Detect which cell encompasses the target text, then output its (x, y) center coordinate. 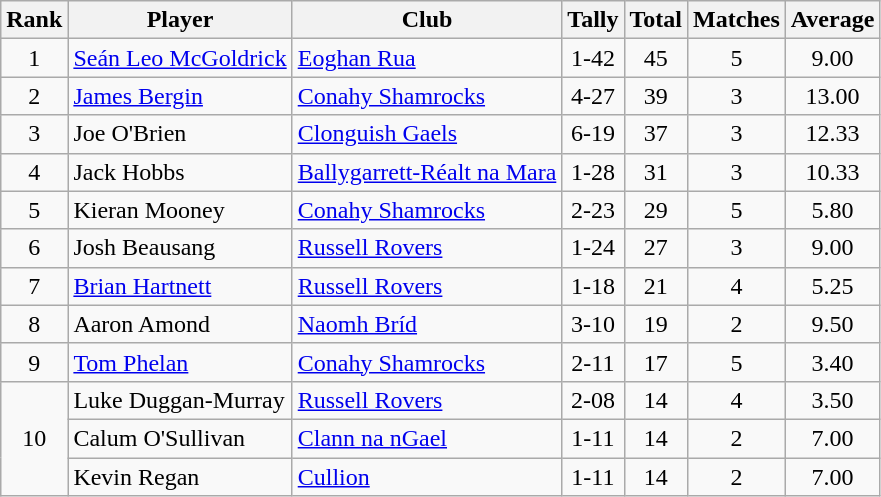
19 (656, 324)
3-10 (593, 324)
12.33 (832, 134)
1-18 (593, 286)
Tally (593, 20)
13.00 (832, 96)
Calum O'Sullivan (180, 438)
Club (427, 20)
1-28 (593, 172)
1-24 (593, 248)
27 (656, 248)
1-42 (593, 58)
2-23 (593, 210)
Seán Leo McGoldrick (180, 58)
45 (656, 58)
Naomh Bríd (427, 324)
31 (656, 172)
5.80 (832, 210)
21 (656, 286)
Kevin Regan (180, 477)
Rank (34, 20)
8 (34, 324)
Kieran Mooney (180, 210)
Clann na nGael (427, 438)
2-11 (593, 362)
3.40 (832, 362)
10 (34, 438)
Player (180, 20)
7 (34, 286)
1 (34, 58)
Aaron Amond (180, 324)
5.25 (832, 286)
Luke Duggan-Murray (180, 400)
29 (656, 210)
Clonguish Gaels (427, 134)
2-08 (593, 400)
Ballygarrett-Réalt na Mara (427, 172)
Matches (737, 20)
37 (656, 134)
Josh Beausang (180, 248)
6-19 (593, 134)
4-27 (593, 96)
Tom Phelan (180, 362)
James Bergin (180, 96)
Jack Hobbs (180, 172)
6 (34, 248)
17 (656, 362)
39 (656, 96)
Average (832, 20)
3.50 (832, 400)
9 (34, 362)
9.50 (832, 324)
10.33 (832, 172)
Joe O'Brien (180, 134)
Total (656, 20)
Brian Hartnett (180, 286)
Eoghan Rua (427, 58)
Cullion (427, 477)
